Determine the (X, Y) coordinate at the center of the cell enclosing the given text.  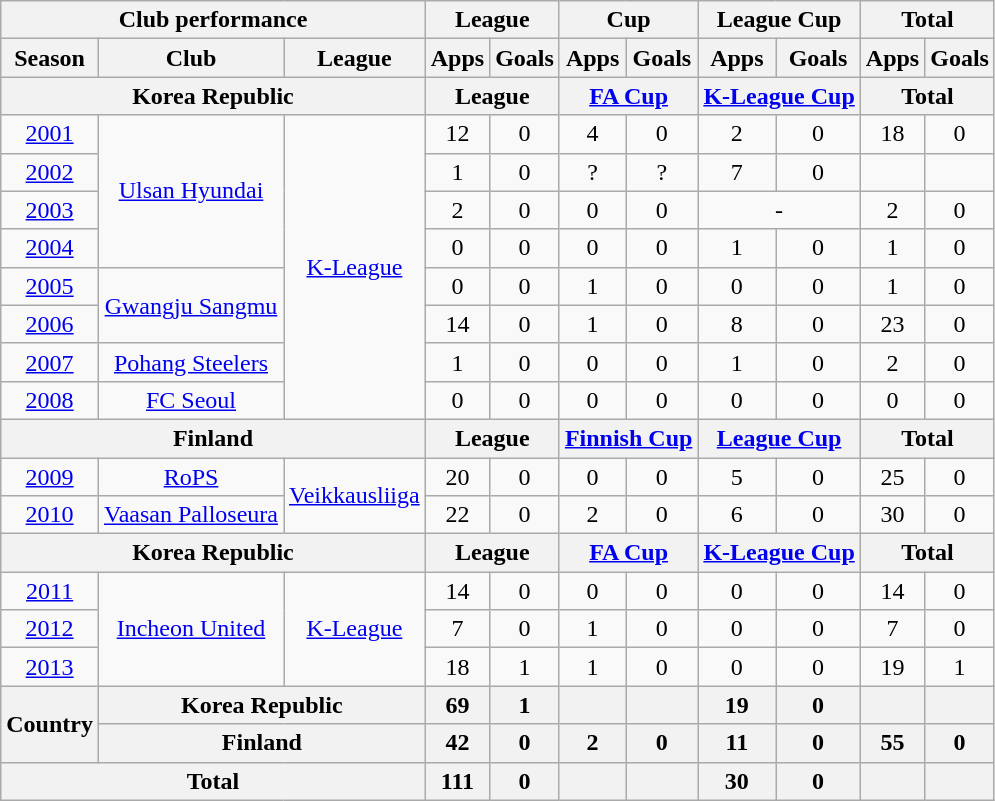
Ulsan Hyundai (190, 191)
RoPS (190, 477)
Finnish Cup (628, 438)
FC Seoul (190, 400)
Gwangju Sangmu (190, 305)
23 (892, 324)
69 (457, 705)
11 (737, 743)
Incheon United (190, 629)
2008 (50, 400)
2012 (50, 629)
Club performance (213, 20)
2009 (50, 477)
Season (50, 58)
2001 (50, 134)
2006 (50, 324)
22 (457, 515)
Club (190, 58)
2004 (50, 248)
Vaasan Palloseura (190, 515)
2013 (50, 667)
- (779, 210)
6 (737, 515)
4 (592, 134)
2002 (50, 172)
Pohang Steelers (190, 362)
20 (457, 477)
25 (892, 477)
8 (737, 324)
2003 (50, 210)
2010 (50, 515)
Cup (628, 20)
Country (50, 724)
111 (457, 781)
Veikkausliiga (355, 496)
12 (457, 134)
2011 (50, 591)
5 (737, 477)
42 (457, 743)
55 (892, 743)
2007 (50, 362)
2005 (50, 286)
